For the text-containing cell, return its midpoint in [X, Y] coordinate format. 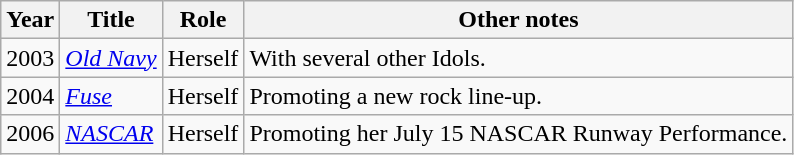
Role [203, 20]
NASCAR [111, 134]
2004 [30, 96]
With several other Idols. [518, 58]
Old Navy [111, 58]
2003 [30, 58]
2006 [30, 134]
Promoting a new rock line-up. [518, 96]
Fuse [111, 96]
Promoting her July 15 NASCAR Runway Performance. [518, 134]
Year [30, 20]
Other notes [518, 20]
Title [111, 20]
